Output the [x, y] coordinate of the center of the cell containing the given text.  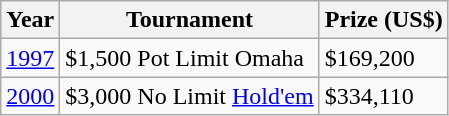
Prize (US$) [384, 20]
2000 [30, 96]
1997 [30, 58]
Year [30, 20]
$3,000 No Limit Hold'em [190, 96]
$1,500 Pot Limit Omaha [190, 58]
$169,200 [384, 58]
Tournament [190, 20]
$334,110 [384, 96]
